For the text-containing cell, return its midpoint in (x, y) coordinate format. 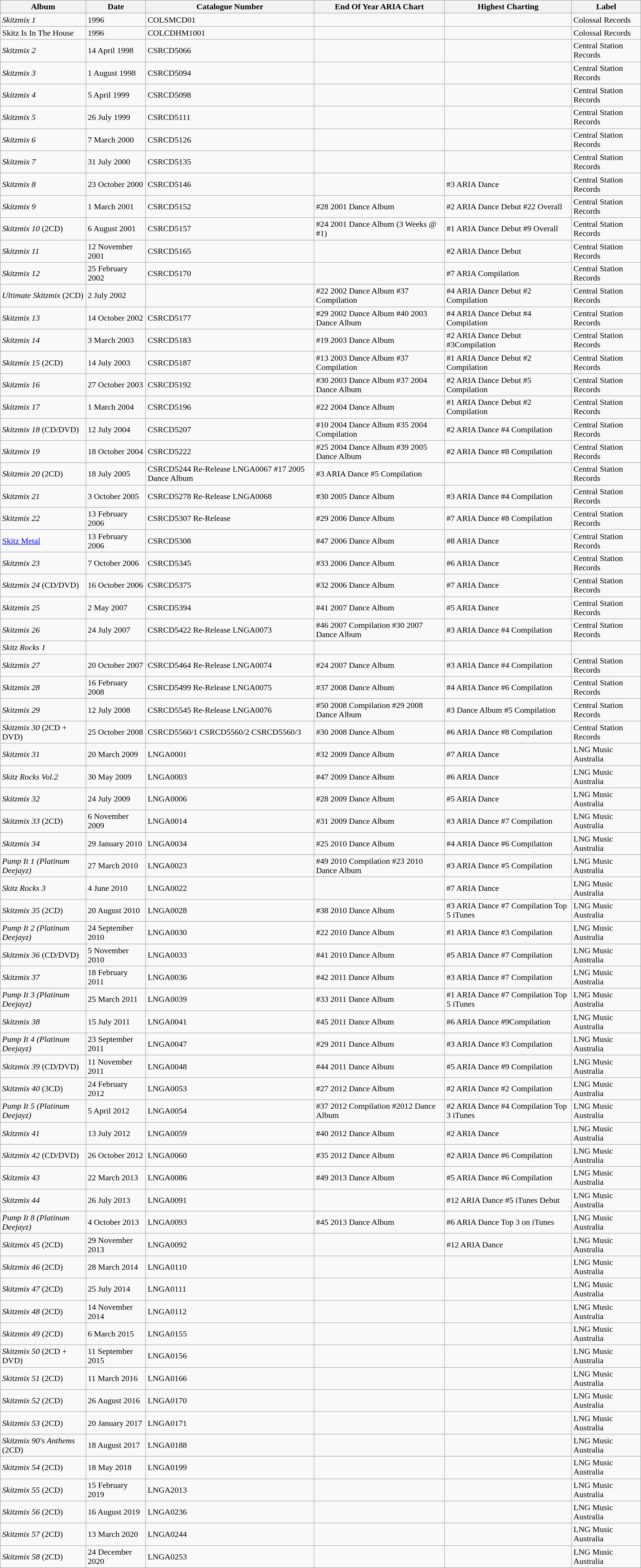
24 September 2010 (116, 932)
Skitz Rocks 1 (43, 648)
LNGA0155 (230, 1334)
Skitzmix 7 (43, 162)
Skitzmix 18 (CD/DVD) (43, 430)
LNGA0093 (230, 1222)
Pump It 1 (Platinum Deejayz) (43, 866)
Pump It 4 (Platinum Deejayz) (43, 1044)
Skitzmix 27 (43, 665)
Skitzmix 24 (CD/DVD) (43, 585)
Skitzmix 17 (43, 407)
#31 2009 Dance Album (379, 821)
#1 ARIA Dance Debut #9 Overall (508, 229)
#4 ARIA Dance Debut #4 Compilation (508, 318)
#22 2010 Dance Album (379, 932)
12 July 2004 (116, 430)
20 January 2017 (116, 1423)
#7 ARIA Compilation (508, 273)
#1 ARIA Dance #7 Compilation Top 5 iTunes (508, 999)
LNGA0023 (230, 866)
15 July 2011 (116, 1022)
#3 Dance Album #5 Compilation (508, 710)
#25 2004 Dance Album #39 2005 Dance Album (379, 451)
LNGA0253 (230, 1556)
LNGA0060 (230, 1156)
Skitzmix 5 (43, 117)
LNGA0028 (230, 910)
CSRCD5157 (230, 229)
CSRCD5066 (230, 51)
CSRCD5464 Re-Release LNGA0074 (230, 665)
Pump It 5 (Platinum Deejayz) (43, 1111)
1 March 2001 (116, 206)
22 March 2013 (116, 1178)
CSRCD5192 (230, 385)
Skitzmix 90's Anthems (2CD) (43, 1445)
Skitzmix 52 (2CD) (43, 1401)
LNGA0047 (230, 1044)
Skitzmix 38 (43, 1022)
Skitz Is In The House (43, 33)
#2 ARIA Dance Debut #3Compilation (508, 340)
2 May 2007 (116, 608)
Skitzmix 32 (43, 799)
LNGA0111 (230, 1289)
Skitzmix 57 (2CD) (43, 1534)
COLSMCD01 (230, 20)
#47 2009 Dance Album (379, 777)
Skitzmix 21 (43, 496)
Skitzmix 34 (43, 843)
LNGA0091 (230, 1200)
13 March 2020 (116, 1534)
#12 ARIA Dance (508, 1245)
Skitzmix 26 (43, 630)
Skitzmix 28 (43, 688)
18 May 2018 (116, 1467)
20 August 2010 (116, 910)
#2 ARIA Dance #2 Compilation (508, 1088)
18 August 2017 (116, 1445)
#29 2006 Dance Album (379, 519)
LNGA0156 (230, 1356)
Date (116, 7)
#41 2007 Dance Album (379, 608)
26 July 2013 (116, 1200)
CSRCD5196 (230, 407)
31 July 2000 (116, 162)
26 July 1999 (116, 117)
#30 2008 Dance Album (379, 732)
CSRCD5165 (230, 251)
Skitzmix 16 (43, 385)
Skitzmix 36 (CD/DVD) (43, 955)
26 August 2016 (116, 1401)
5 April 2012 (116, 1111)
25 October 2008 (116, 732)
#49 2010 Compilation #23 2010 Dance Album (379, 866)
24 February 2012 (116, 1088)
Skitzmix 10 (2CD) (43, 229)
#5 ARIA Dance #7 Compilation (508, 955)
Skitz Rocks 3 (43, 888)
7 March 2000 (116, 140)
#35 2012 Dance Album (379, 1156)
Pump It 2 (Platinum Deejayz) (43, 932)
LNGA0041 (230, 1022)
18 October 2004 (116, 451)
20 October 2007 (116, 665)
11 September 2015 (116, 1356)
CSRCD5345 (230, 563)
Skitzmix 39 (CD/DVD) (43, 1067)
CSRCD5152 (230, 206)
CSRCD5207 (230, 430)
1 August 1998 (116, 73)
#49 2013 Dance Album (379, 1178)
#25 2010 Dance Album (379, 843)
20 March 2009 (116, 754)
Skitzmix 44 (43, 1200)
Skitzmix 9 (43, 206)
CSRCD5222 (230, 451)
LNGA0036 (230, 978)
Pump It 3 (Platinum Deejayz) (43, 999)
Skitzmix 43 (43, 1178)
#7 ARIA Dance #8 Compilation (508, 519)
18 July 2005 (116, 474)
#4 ARIA Dance Debut #2 Compilation (508, 296)
#3 ARIA Dance (508, 184)
27 March 2010 (116, 866)
Skitzmix 54 (2CD) (43, 1467)
#50 2008 Compilation #29 2008 Dance Album (379, 710)
#32 2009 Dance Album (379, 754)
Skitzmix 40 (3CD) (43, 1088)
Skitzmix 14 (43, 340)
#8 ARIA Dance (508, 540)
6 August 2001 (116, 229)
Skitzmix 30 (2CD + DVD) (43, 732)
#2 ARIA Dance #8 Compilation (508, 451)
#45 2013 Dance Album (379, 1222)
Skitzmix 22 (43, 519)
3 October 2005 (116, 496)
LNGA0171 (230, 1423)
CSRCD5111 (230, 117)
#6 ARIA Dance #8 Compilation (508, 732)
CSRCD5177 (230, 318)
#2 ARIA Dance Debut #5 Compilation (508, 385)
#24 2007 Dance Album (379, 665)
24 July 2009 (116, 799)
Skitzmix 42 (CD/DVD) (43, 1156)
12 November 2001 (116, 251)
#5 ARIA Dance #6 Compilation (508, 1178)
4 October 2013 (116, 1222)
#1 ARIA Dance #3 Compilation (508, 932)
4 June 2010 (116, 888)
Pump It 8 (Platinum Deejayz) (43, 1222)
Skitzmix 8 (43, 184)
Skitzmix 1 (43, 20)
Skitzmix 56 (2CD) (43, 1512)
#2 ARIA Dance #4 Compilation (508, 430)
Skitzmix 33 (2CD) (43, 821)
#19 2003 Dance Album (379, 340)
LNGA0014 (230, 821)
#3 ARIA Dance #3 Compilation (508, 1044)
Skitzmix 20 (2CD) (43, 474)
3 March 2003 (116, 340)
Skitzmix 23 (43, 563)
CSRCD5244 Re-Release LNGA0067 #17 2005 Dance Album (230, 474)
#2 ARIA Dance (508, 1133)
LNGA0170 (230, 1401)
#29 2002 Dance Album #40 2003 Dance Album (379, 318)
LNGA0030 (230, 932)
Skitz Metal (43, 540)
End Of Year ARIA Chart (379, 7)
LNGA0039 (230, 999)
Skitzmix 47 (2CD) (43, 1289)
Skitzmix 46 (2CD) (43, 1267)
COLCDHM1001 (230, 33)
LNGA0236 (230, 1512)
CSRCD5375 (230, 585)
#28 2009 Dance Album (379, 799)
CSRCD5183 (230, 340)
Ultimate Skitzmix (2CD) (43, 296)
Skitzmix 41 (43, 1133)
CSRCD5560/1 CSRCD5560/2 CSRCD5560/3 (230, 732)
CSRCD5307 Re-Release (230, 519)
CSRCD5094 (230, 73)
CSRCD5187 (230, 362)
LNGA0048 (230, 1067)
LNGA0034 (230, 843)
LNGA0022 (230, 888)
16 August 2019 (116, 1512)
LNGA0112 (230, 1311)
CSRCD5308 (230, 540)
25 July 2014 (116, 1289)
LNGA0166 (230, 1378)
27 October 2003 (116, 385)
Skitzmix 2 (43, 51)
#46 2007 Compilation #30 2007 Dance Album (379, 630)
Skitzmix 31 (43, 754)
LNGA0199 (230, 1467)
Label (606, 7)
6 March 2015 (116, 1334)
#47 2006 Dance Album (379, 540)
CSRCD5135 (230, 162)
CSRCD5278 Re-Release LNGA0068 (230, 496)
#45 2011 Dance Album (379, 1022)
CSRCD5098 (230, 95)
#37 2008 Dance Album (379, 688)
#42 2011 Dance Album (379, 978)
#30 2003 Dance Album #37 2004 Dance Album (379, 385)
LNGA0059 (230, 1133)
#12 ARIA Dance #5 iTunes Debut (508, 1200)
29 November 2013 (116, 1245)
LNGA0054 (230, 1111)
LNGA0033 (230, 955)
11 March 2016 (116, 1378)
Album (43, 7)
#32 2006 Dance Album (379, 585)
Skitzmix 53 (2CD) (43, 1423)
CSRCD5126 (230, 140)
LNGA0006 (230, 799)
24 July 2007 (116, 630)
LNGA0188 (230, 1445)
6 November 2009 (116, 821)
Skitzmix 12 (43, 273)
#2 ARIA Dance #6 Compilation (508, 1156)
1 March 2004 (116, 407)
14 October 2002 (116, 318)
#13 2003 Dance Album #37 Compilation (379, 362)
26 October 2012 (116, 1156)
LNGA0110 (230, 1267)
CSRCD5545 Re-Release LNGA0076 (230, 710)
Skitzmix 37 (43, 978)
Skitzmix 35 (2CD) (43, 910)
#10 2004 Dance Album #35 2004 Compilation (379, 430)
Skitzmix 3 (43, 73)
LNGA0086 (230, 1178)
2 July 2002 (116, 296)
LNGA0092 (230, 1245)
LNGA2013 (230, 1490)
#40 2012 Dance Album (379, 1133)
18 February 2011 (116, 978)
Skitzmix 25 (43, 608)
Skitzmix 11 (43, 251)
14 July 2003 (116, 362)
#38 2010 Dance Album (379, 910)
#22 2002 Dance Album #37 Compilation (379, 296)
24 December 2020 (116, 1556)
#24 2001 Dance Album (3 Weeks @ #1) (379, 229)
28 March 2014 (116, 1267)
#5 ARIA Dance #9 Compilation (508, 1067)
LNGA0053 (230, 1088)
#29 2011 Dance Album (379, 1044)
LNGA0244 (230, 1534)
Skitzmix 45 (2CD) (43, 1245)
5 November 2010 (116, 955)
Skitzmix 50 (2CD + DVD) (43, 1356)
23 October 2000 (116, 184)
#22 2004 Dance Album (379, 407)
CSRCD5170 (230, 273)
13 July 2012 (116, 1133)
CSRCD5422 Re-Release LNGA0073 (230, 630)
#28 2001 Dance Album (379, 206)
#27 2012 Dance Album (379, 1088)
Catalogue Number (230, 7)
#2 ARIA Dance Debut (508, 251)
#2 ARIA Dance #4 Compilation Top 3 iTunes (508, 1111)
#44 2011 Dance Album (379, 1067)
15 February 2019 (116, 1490)
14 April 1998 (116, 51)
16 February 2008 (116, 688)
#30 2005 Dance Album (379, 496)
LNGA0003 (230, 777)
#6 ARIA Dance #9Compilation (508, 1022)
#41 2010 Dance Album (379, 955)
Skitzmix 29 (43, 710)
CSRCD5394 (230, 608)
LNGA0001 (230, 754)
11 November 2011 (116, 1067)
CSRCD5146 (230, 184)
Highest Charting (508, 7)
CSRCD5499 Re-Release LNGA0075 (230, 688)
30 May 2009 (116, 777)
#3 ARIA Dance #7 Compilation Top 5 iTunes (508, 910)
Skitzmix 55 (2CD) (43, 1490)
7 October 2006 (116, 563)
25 March 2011 (116, 999)
Skitzmix 4 (43, 95)
16 October 2006 (116, 585)
Skitzmix 13 (43, 318)
Skitzmix 48 (2CD) (43, 1311)
#33 2006 Dance Album (379, 563)
#37 2012 Compilation #2012 Dance Album (379, 1111)
Skitzmix 19 (43, 451)
Skitzmix 51 (2CD) (43, 1378)
#2 ARIA Dance Debut #22 Overall (508, 206)
29 January 2010 (116, 843)
Skitzmix 15 (2CD) (43, 362)
14 November 2014 (116, 1311)
Skitz Rocks Vol.2 (43, 777)
23 September 2011 (116, 1044)
Skitzmix 49 (2CD) (43, 1334)
25 February 2002 (116, 273)
12 July 2008 (116, 710)
Skitzmix 6 (43, 140)
5 April 1999 (116, 95)
Skitzmix 58 (2CD) (43, 1556)
#33 2011 Dance Album (379, 999)
#6 ARIA Dance Top 3 on iTunes (508, 1222)
